Scan for the cell matching the given text and deliver its (x, y) coordinate at center. 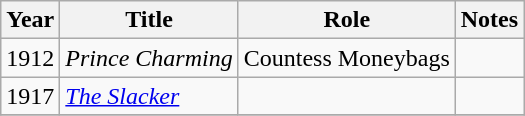
1917 (30, 96)
Title (149, 20)
Role (346, 20)
Countess Moneybags (346, 58)
Notes (489, 20)
The Slacker (149, 96)
Year (30, 20)
Prince Charming (149, 58)
1912 (30, 58)
